For the text-containing cell, return its midpoint in (X, Y) coordinate format. 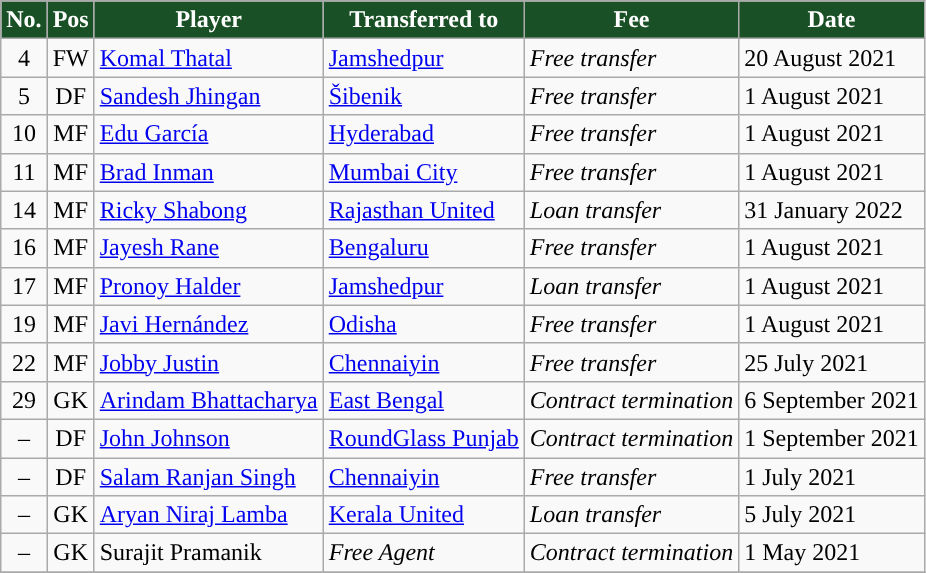
10 (24, 134)
5 July 2021 (832, 515)
East Bengal (424, 400)
Free Agent (424, 553)
Rajasthan United (424, 210)
Surajit Pramanik (208, 553)
25 July 2021 (832, 362)
Bengaluru (424, 248)
Transferred to (424, 20)
Šibenik (424, 96)
4 (24, 58)
6 September 2021 (832, 400)
17 (24, 286)
Jayesh Rane (208, 248)
Player (208, 20)
5 (24, 96)
Hyderabad (424, 134)
Odisha (424, 324)
Salam Ranjan Singh (208, 477)
1 May 2021 (832, 553)
Jobby Justin (208, 362)
FW (70, 58)
29 (24, 400)
Mumbai City (424, 172)
No. (24, 20)
14 (24, 210)
Date (832, 20)
1 September 2021 (832, 438)
Fee (631, 20)
Edu García (208, 134)
11 (24, 172)
RoundGlass Punjab (424, 438)
16 (24, 248)
Brad Inman (208, 172)
Pos (70, 20)
Pronoy Halder (208, 286)
Komal Thatal (208, 58)
Ricky Shabong (208, 210)
1 July 2021 (832, 477)
Javi Hernández (208, 324)
31 January 2022 (832, 210)
Kerala United (424, 515)
Arindam Bhattacharya (208, 400)
19 (24, 324)
John Johnson (208, 438)
Sandesh Jhingan (208, 96)
Aryan Niraj Lamba (208, 515)
22 (24, 362)
20 August 2021 (832, 58)
